Scan for the cell matching the given text and deliver its [x, y] coordinate at center. 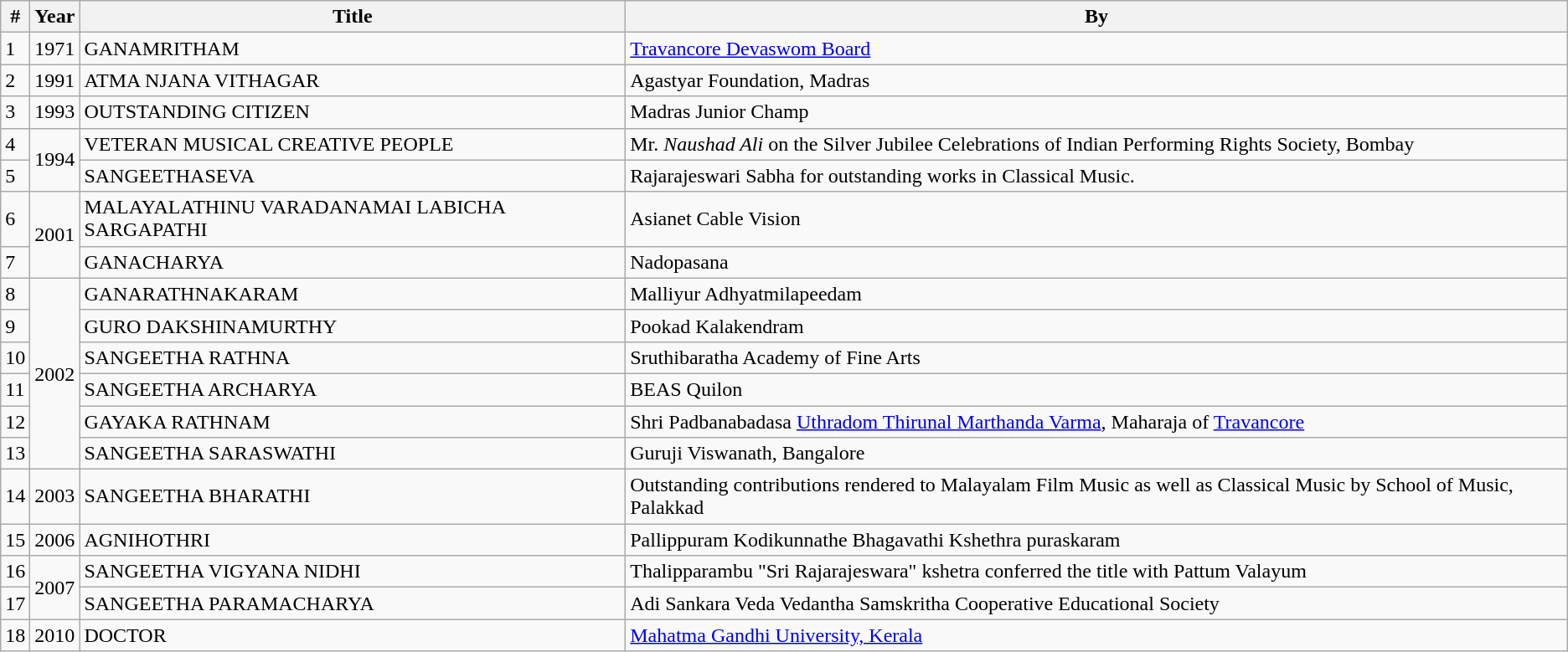
BEAS Quilon [1097, 389]
3 [15, 112]
DOCTOR [353, 635]
Travancore Devaswom Board [1097, 49]
Thalipparambu "Sri Rajarajeswara" kshetra conferred the title with Pattum Valayum [1097, 572]
GANACHARYA [353, 262]
OUTSTANDING CITIZEN [353, 112]
2001 [55, 234]
1 [15, 49]
1991 [55, 80]
Guruji Viswanath, Bangalore [1097, 454]
17 [15, 603]
Agastyar Foundation, Madras [1097, 80]
GAYAKA RATHNAM [353, 421]
13 [15, 454]
By [1097, 17]
SANGEETHA SARASWATHI [353, 454]
Year [55, 17]
Mr. Naushad Ali on the Silver Jubilee Celebrations of Indian Performing Rights Society, Bombay [1097, 144]
Malliyur Adhyatmilapeedam [1097, 294]
Adi Sankara Veda Vedantha Samskritha Cooperative Educational Society [1097, 603]
MALAYALATHINU VARADANAMAI LABICHA SARGAPATHI [353, 219]
SANGEETHA VIGYANA NIDHI [353, 572]
SANGEETHA ARCHARYA [353, 389]
11 [15, 389]
2006 [55, 540]
Shri Padbanabadasa Uthradom Thirunal Marthanda Varma, Maharaja of Travancore [1097, 421]
2 [15, 80]
Title [353, 17]
Madras Junior Champ [1097, 112]
GURO DAKSHINAMURTHY [353, 326]
Mahatma Gandhi University, Kerala [1097, 635]
1993 [55, 112]
16 [15, 572]
SANGEETHA PARAMACHARYA [353, 603]
# [15, 17]
9 [15, 326]
SANGEETHA RATHNA [353, 357]
SANGEETHASEVA [353, 176]
6 [15, 219]
GANAMRITHAM [353, 49]
18 [15, 635]
14 [15, 497]
Sruthibaratha Academy of Fine Arts [1097, 357]
AGNIHOTHRI [353, 540]
Nadopasana [1097, 262]
8 [15, 294]
Asianet Cable Vision [1097, 219]
7 [15, 262]
SANGEETHA BHARATHI [353, 497]
2003 [55, 497]
2010 [55, 635]
GANARATHNAKARAM [353, 294]
1994 [55, 160]
12 [15, 421]
Rajarajeswari Sabha for outstanding works in Classical Music. [1097, 176]
ATMA NJANA VITHAGAR [353, 80]
10 [15, 357]
1971 [55, 49]
5 [15, 176]
VETERAN MUSICAL CREATIVE PEOPLE [353, 144]
15 [15, 540]
Pookad Kalakendram [1097, 326]
Outstanding contributions rendered to Malayalam Film Music as well as Classical Music by School of Music, Palakkad [1097, 497]
2007 [55, 588]
4 [15, 144]
Pallippuram Kodikunnathe Bhagavathi Kshethra puraskaram [1097, 540]
2002 [55, 373]
